Output the [X, Y] coordinate of the center of the cell containing the given text.  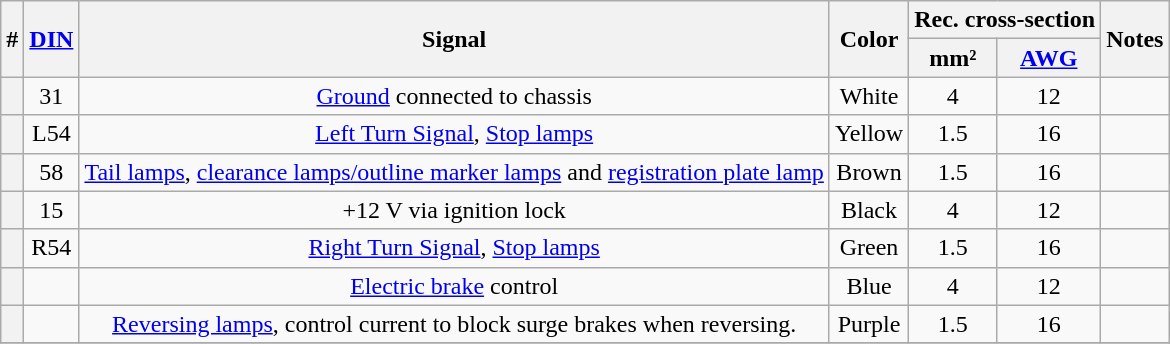
Color [868, 39]
Reversing lamps, control current to block surge brakes when reversing. [454, 324]
mm² [953, 58]
White [868, 96]
Purple [868, 324]
Yellow [868, 134]
Signal [454, 39]
15 [52, 210]
Left Turn Signal, Stop lamps [454, 134]
58 [52, 172]
# [12, 39]
31 [52, 96]
Blue [868, 286]
DIN [52, 39]
Green [868, 248]
Electric brake control [454, 286]
Tail lamps, clearance lamps/outline marker lamps and registration plate lamp [454, 172]
Rec. cross-section [1005, 20]
Right Turn Signal, Stop lamps [454, 248]
Black [868, 210]
Notes [1135, 39]
R54 [52, 248]
Ground connected to chassis [454, 96]
+12 V via ignition lock [454, 210]
Brown [868, 172]
AWG [1049, 58]
L54 [52, 134]
